From the cell containing the given text, extract its center point as (X, Y) coordinate. 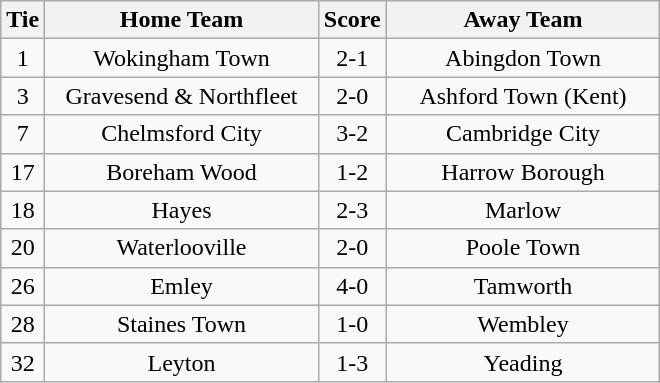
1-3 (352, 362)
Marlow (523, 210)
20 (23, 248)
Hayes (182, 210)
Poole Town (523, 248)
Score (352, 20)
2-1 (352, 58)
Cambridge City (523, 134)
32 (23, 362)
17 (23, 172)
Harrow Borough (523, 172)
Tamworth (523, 286)
28 (23, 324)
3 (23, 96)
Yeading (523, 362)
18 (23, 210)
Leyton (182, 362)
1-2 (352, 172)
26 (23, 286)
Abingdon Town (523, 58)
3-2 (352, 134)
Emley (182, 286)
2-3 (352, 210)
Waterlooville (182, 248)
Ashford Town (Kent) (523, 96)
Chelmsford City (182, 134)
Staines Town (182, 324)
Boreham Wood (182, 172)
1-0 (352, 324)
Tie (23, 20)
7 (23, 134)
Wokingham Town (182, 58)
4-0 (352, 286)
Away Team (523, 20)
Gravesend & Northfleet (182, 96)
1 (23, 58)
Wembley (523, 324)
Home Team (182, 20)
